Determine the (X, Y) coordinate at the center of the cell enclosing the given text.  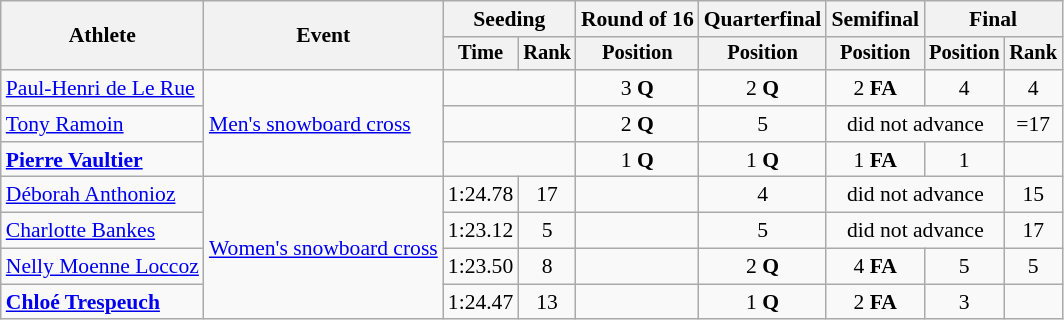
Seeding (510, 19)
Event (324, 36)
15 (1033, 195)
Tony Ramoin (102, 124)
1 (964, 160)
Nelly Moenne Loccoz (102, 267)
Round of 16 (638, 19)
Déborah Anthonioz (102, 195)
1:24.47 (480, 302)
Athlete (102, 36)
13 (547, 302)
Semifinal (875, 19)
1 FA (875, 160)
=17 (1033, 124)
1:23.50 (480, 267)
1:23.12 (480, 231)
Women's snowboard cross (324, 248)
Quarterfinal (763, 19)
4 FA (875, 267)
8 (547, 267)
1:24.78 (480, 195)
Pierre Vaultier (102, 160)
Final (993, 19)
Charlotte Bankes (102, 231)
Paul-Henri de Le Rue (102, 88)
Time (480, 54)
3 (964, 302)
Men's snowboard cross (324, 124)
3 Q (638, 88)
Chloé Trespeuch (102, 302)
